From the cell containing the given text, extract its center point as (x, y) coordinate. 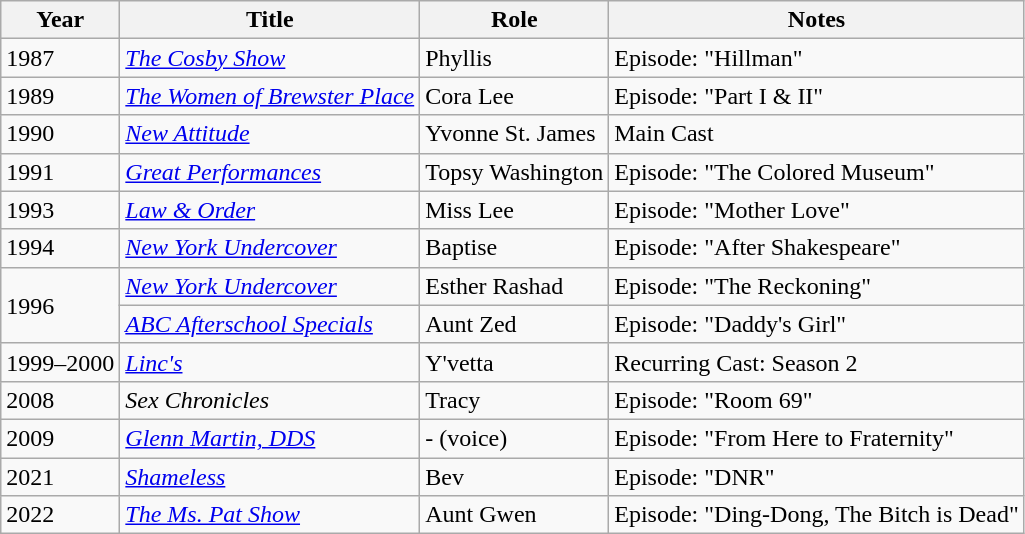
1990 (60, 134)
The Women of Brewster Place (270, 96)
Episode: "Mother Love" (817, 210)
Yvonne St. James (514, 134)
Episode: "The Reckoning" (817, 286)
Sex Chronicles (270, 400)
Episode: "After Shakespeare" (817, 248)
Recurring Cast: Season 2 (817, 362)
Phyllis (514, 58)
Episode: "The Colored Museum" (817, 172)
1987 (60, 58)
2022 (60, 515)
1996 (60, 305)
The Cosby Show (270, 58)
Tracy (514, 400)
1991 (60, 172)
1989 (60, 96)
Episode: "Ding-Dong, The Bitch is Dead" (817, 515)
1999–2000 (60, 362)
Shameless (270, 477)
2008 (60, 400)
Bev (514, 477)
Episode: "DNR" (817, 477)
Episode: "Daddy's Girl" (817, 324)
Episode: "Room 69" (817, 400)
Episode: "From Here to Fraternity" (817, 438)
Episode: "Part I & II" (817, 96)
- (voice) (514, 438)
New Attitude (270, 134)
Aunt Gwen (514, 515)
Title (270, 20)
Law & Order (270, 210)
Role (514, 20)
Baptise (514, 248)
1994 (60, 248)
Miss Lee (514, 210)
2021 (60, 477)
Cora Lee (514, 96)
The Ms. Pat Show (270, 515)
Glenn Martin, DDS (270, 438)
1993 (60, 210)
Topsy Washington (514, 172)
Main Cast (817, 134)
ABC Afterschool Specials (270, 324)
Great Performances (270, 172)
Y'vetta (514, 362)
Year (60, 20)
Episode: "Hillman" (817, 58)
2009 (60, 438)
Notes (817, 20)
Aunt Zed (514, 324)
Linc's (270, 362)
Esther Rashad (514, 286)
